Identify which cell holds the provided text, then report its [X, Y] central coordinate. 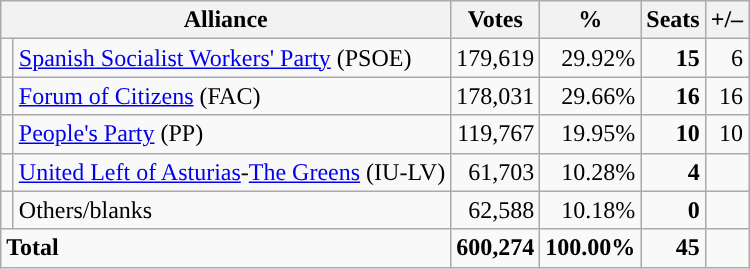
Votes [496, 20]
29.66% [590, 96]
+/– [726, 20]
0 [673, 210]
Forum of Citizens (FAC) [232, 96]
119,767 [496, 134]
62,588 [496, 210]
179,619 [496, 58]
10.18% [590, 210]
600,274 [496, 248]
Seats [673, 20]
4 [673, 172]
10.28% [590, 172]
100.00% [590, 248]
178,031 [496, 96]
Spanish Socialist Workers' Party (PSOE) [232, 58]
% [590, 20]
29.92% [590, 58]
Others/blanks [232, 210]
45 [673, 248]
19.95% [590, 134]
61,703 [496, 172]
People's Party (PP) [232, 134]
6 [726, 58]
Total [226, 248]
United Left of Asturias-The Greens (IU-LV) [232, 172]
Alliance [226, 20]
15 [673, 58]
